Return [x, y] of the center of cell containing provided text 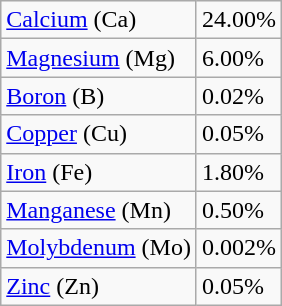
24.00% [238, 20]
Zinc (Zn) [99, 286]
Magnesium (Mg) [99, 58]
0.002% [238, 248]
0.02% [238, 96]
Manganese (Mn) [99, 210]
Iron (Fe) [99, 172]
1.80% [238, 172]
Boron (B) [99, 96]
6.00% [238, 58]
Copper (Cu) [99, 134]
0.50% [238, 210]
Molybdenum (Mo) [99, 248]
Calcium (Ca) [99, 20]
